Search for the cell housing the specified text and yield its (X, Y) center coordinate. 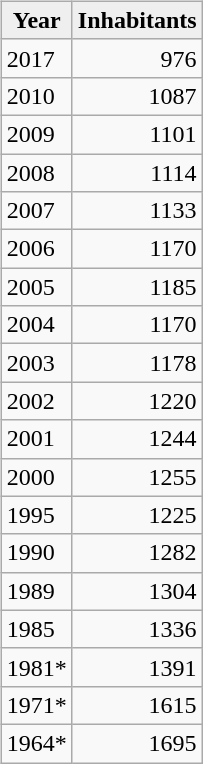
1178 (137, 363)
1981* (36, 667)
1185 (137, 287)
1391 (137, 667)
1336 (137, 629)
2007 (36, 211)
2001 (36, 439)
2006 (36, 249)
1133 (137, 211)
1304 (137, 591)
1989 (36, 591)
1087 (137, 96)
1255 (137, 477)
2008 (36, 173)
976 (137, 58)
1971* (36, 705)
2004 (36, 325)
2010 (36, 96)
1985 (36, 629)
1220 (137, 401)
2002 (36, 401)
2000 (36, 477)
1695 (137, 743)
1995 (36, 515)
1964* (36, 743)
2017 (36, 58)
1101 (137, 134)
Year (36, 20)
1244 (137, 439)
2009 (36, 134)
1282 (137, 553)
1615 (137, 705)
1225 (137, 515)
1990 (36, 553)
Inhabitants (137, 20)
2005 (36, 287)
2003 (36, 363)
1114 (137, 173)
